Output the (x, y) coordinate of the center of the cell containing the given text.  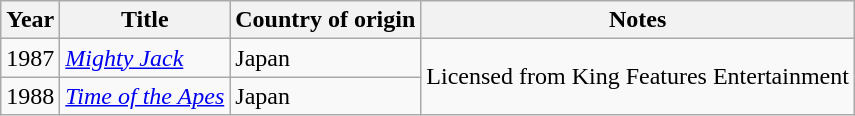
Notes (638, 20)
Title (145, 20)
Licensed from King Features Entertainment (638, 77)
1987 (30, 58)
Country of origin (326, 20)
Year (30, 20)
Mighty Jack (145, 58)
1988 (30, 96)
Time of the Apes (145, 96)
